Return (x, y) of the center of cell containing provided text 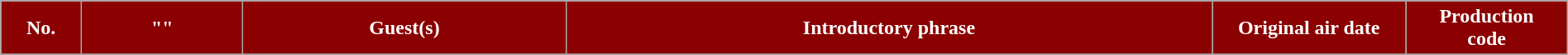
Introductory phrase (888, 28)
Guest(s) (405, 28)
No. (41, 28)
Production code (1487, 28)
"" (162, 28)
Original air date (1309, 28)
